Capture the cell that displays the provided text and extract its (x, y) central coordinate. 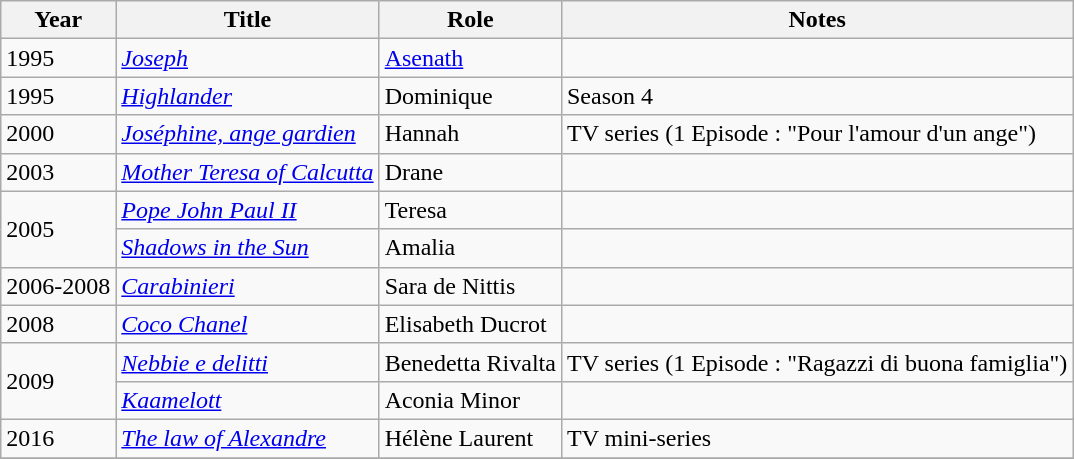
Sara de Nittis (470, 286)
TV mini-series (816, 438)
Drane (470, 172)
Hélène Laurent (470, 438)
Benedetta Rivalta (470, 362)
Title (248, 20)
Year (58, 20)
Elisabeth Ducrot (470, 324)
Dominique (470, 96)
TV series (1 Episode : "Ragazzi di buona famiglia") (816, 362)
Asenath (470, 58)
Aconia Minor (470, 400)
2008 (58, 324)
Notes (816, 20)
Coco Chanel (248, 324)
2009 (58, 381)
2003 (58, 172)
Joseph (248, 58)
2000 (58, 134)
2006-2008 (58, 286)
Teresa (470, 210)
Mother Teresa of Calcutta (248, 172)
2016 (58, 438)
Pope John Paul II (248, 210)
Role (470, 20)
The law of Alexandre (248, 438)
Carabinieri (248, 286)
Hannah (470, 134)
TV series (1 Episode : "Pour l'amour d'un ange") (816, 134)
Amalia (470, 248)
Kaamelott (248, 400)
Highlander (248, 96)
2005 (58, 229)
Shadows in the Sun (248, 248)
Joséphine, ange gardien (248, 134)
Season 4 (816, 96)
Nebbie e delitti (248, 362)
